Search for the cell housing the specified text and yield its [X, Y] center coordinate. 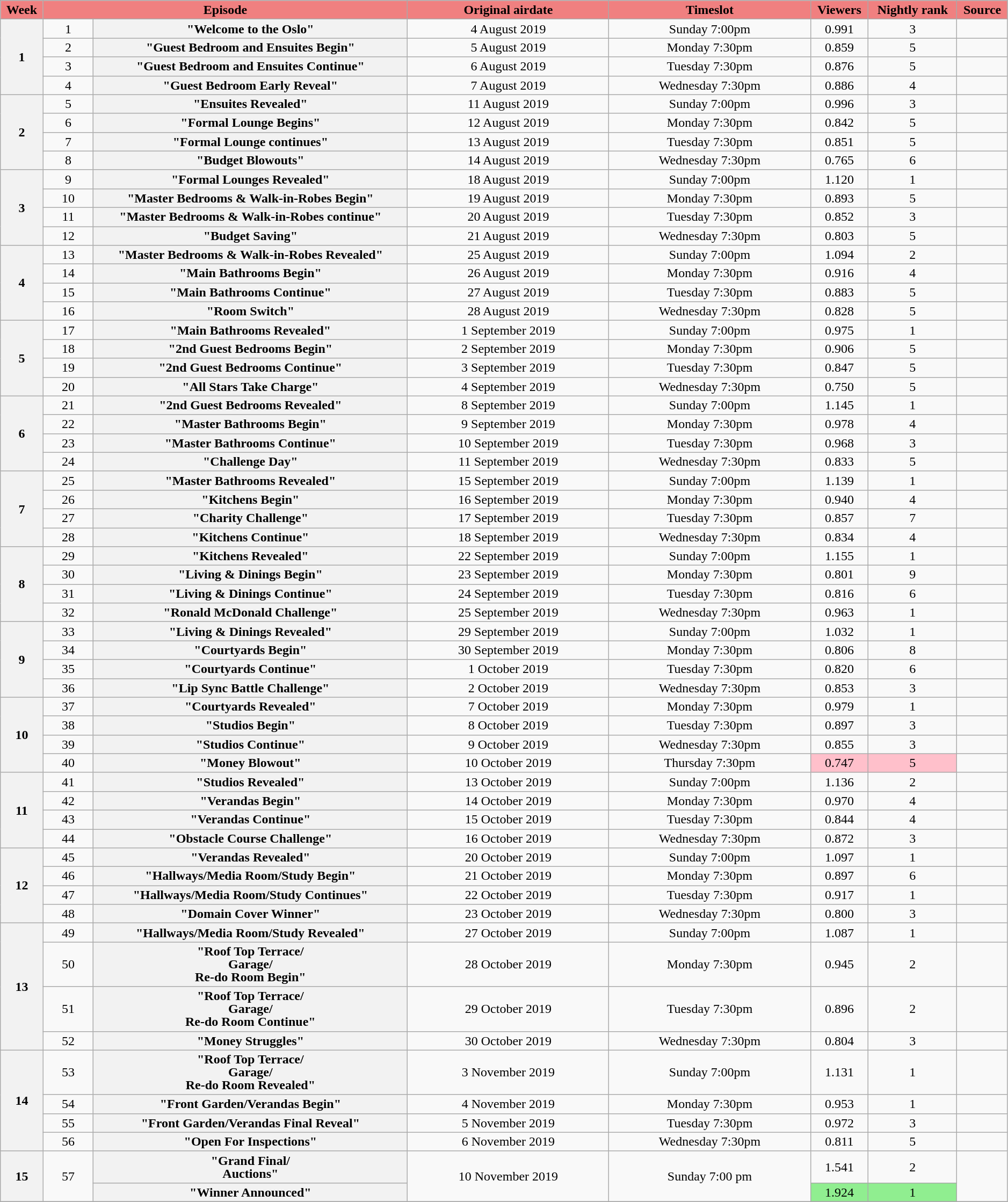
0.979 [839, 707]
26 August 2019 [508, 274]
Viewers [839, 10]
43 [68, 820]
0.963 [839, 612]
"Main Bathrooms Revealed" [250, 330]
Nightly rank [913, 10]
"Formal Lounge Begins" [250, 122]
0.970 [839, 800]
"Main Bathrooms Continue" [250, 292]
0.876 [839, 67]
11 September 2019 [508, 462]
"Welcome to the Oslo" [250, 29]
0.853 [839, 687]
0.857 [839, 518]
9 October 2019 [508, 744]
0.855 [839, 744]
16 September 2019 [508, 499]
28 [68, 537]
"Budget Blowouts" [250, 160]
"Master Bedrooms & Walk-in-Robes Begin" [250, 198]
41 [68, 782]
27 [68, 518]
0.872 [839, 839]
"Living & Dinings Continue" [250, 594]
20 August 2019 [508, 217]
23 October 2019 [508, 914]
0.940 [839, 499]
"2nd Guest Bedrooms Revealed" [250, 405]
51 [68, 1009]
19 [68, 367]
18 August 2019 [508, 179]
22 October 2019 [508, 895]
Thursday 7:30pm [710, 763]
0.996 [839, 104]
2 October 2019 [508, 687]
49 [68, 932]
18 September 2019 [508, 537]
"Master Bedrooms & Walk-in-Robes continue" [250, 217]
38 [68, 725]
30 September 2019 [508, 650]
22 September 2019 [508, 556]
46 [68, 877]
12 August 2019 [508, 122]
0.916 [839, 274]
0.847 [839, 367]
21 August 2019 [508, 236]
"Studios Continue" [250, 744]
"Money Blowout" [250, 763]
1.541 [839, 1167]
45 [68, 857]
0.844 [839, 820]
11 August 2019 [508, 104]
18 [68, 349]
"Open For Inspections" [250, 1142]
0.820 [839, 669]
26 [68, 499]
"Lip Sync Battle Challenge" [250, 687]
31 [68, 594]
5 August 2019 [508, 47]
Week [21, 10]
Sunday 7:00 pm [710, 1176]
"Domain Cover Winner" [250, 914]
"Main Bathrooms Begin" [250, 274]
3 September 2019 [508, 367]
21 October 2019 [508, 877]
17 September 2019 [508, 518]
4 November 2019 [508, 1104]
7 August 2019 [508, 85]
30 October 2019 [508, 1041]
1.120 [839, 179]
"Roof Top Terrace/Garage/Re-do Room Revealed" [250, 1072]
Episode [226, 10]
"Master Bathrooms Revealed" [250, 480]
0.800 [839, 914]
0.842 [839, 122]
30 [68, 575]
13 October 2019 [508, 782]
24 September 2019 [508, 594]
"Master Bathrooms Continue" [250, 443]
Original airdate [508, 10]
25 August 2019 [508, 255]
0.804 [839, 1041]
0.806 [839, 650]
52 [68, 1041]
"Charity Challenge" [250, 518]
1.145 [839, 405]
27 August 2019 [508, 292]
21 [68, 405]
1.155 [839, 556]
50 [68, 965]
28 August 2019 [508, 312]
1 October 2019 [508, 669]
55 [68, 1123]
14 October 2019 [508, 800]
"Courtyards Continue" [250, 669]
15 September 2019 [508, 480]
37 [68, 707]
"Kitchens Begin" [250, 499]
9 September 2019 [508, 424]
8 October 2019 [508, 725]
57 [68, 1176]
"Studios Begin" [250, 725]
16 [68, 312]
28 October 2019 [508, 965]
"Formal Lounges Revealed" [250, 179]
10 October 2019 [508, 763]
56 [68, 1142]
25 [68, 480]
1.097 [839, 857]
29 [68, 556]
36 [68, 687]
10 November 2019 [508, 1176]
39 [68, 744]
"2nd Guest Bedrooms Continue" [250, 367]
0.816 [839, 594]
4 August 2019 [508, 29]
23 September 2019 [508, 575]
"Challenge Day" [250, 462]
Timeslot [710, 10]
"Courtyards Begin" [250, 650]
"Courtyards Revealed" [250, 707]
Source [982, 10]
"Verandas Begin" [250, 800]
"Room Switch" [250, 312]
0.972 [839, 1123]
34 [68, 650]
40 [68, 763]
"Master Bedrooms & Walk-in-Robes Revealed" [250, 255]
24 [68, 462]
0.886 [839, 85]
"Studios Revealed" [250, 782]
1.924 [839, 1192]
1 September 2019 [508, 330]
53 [68, 1072]
0.833 [839, 462]
0.978 [839, 424]
"Front Garden/Verandas Begin" [250, 1104]
"Kitchens Revealed" [250, 556]
0.852 [839, 217]
1.139 [839, 480]
1.094 [839, 255]
10 September 2019 [508, 443]
"Kitchens Continue" [250, 537]
"Ensuites Revealed" [250, 104]
"Roof Top Terrace/Garage/Re-do Room Begin" [250, 965]
0.801 [839, 575]
23 [68, 443]
0.968 [839, 443]
14 August 2019 [508, 160]
16 October 2019 [508, 839]
"Verandas Revealed" [250, 857]
2 September 2019 [508, 349]
0.811 [839, 1142]
20 [68, 387]
44 [68, 839]
0.747 [839, 763]
"Budget Saving" [250, 236]
7 October 2019 [508, 707]
"Guest Bedroom and Ensuites Continue" [250, 67]
54 [68, 1104]
0.765 [839, 160]
"Money Struggles" [250, 1041]
17 [68, 330]
"Front Garden/Verandas Final Reveal" [250, 1123]
0.896 [839, 1009]
"Obstacle Course Challenge" [250, 839]
0.828 [839, 312]
"Verandas Continue" [250, 820]
"Hallways/Media Room/Study Revealed" [250, 932]
"Roof Top Terrace/Garage/Re-do Room Continue" [250, 1009]
15 October 2019 [508, 820]
1.131 [839, 1072]
"Guest Bedroom and Ensuites Begin" [250, 47]
22 [68, 424]
0.859 [839, 47]
0.883 [839, 292]
42 [68, 800]
0.917 [839, 895]
"Grand Final/Auctions" [250, 1167]
"Hallways/Media Room/Study Begin" [250, 877]
19 August 2019 [508, 198]
25 September 2019 [508, 612]
0.834 [839, 537]
6 August 2019 [508, 67]
4 September 2019 [508, 387]
47 [68, 895]
1.136 [839, 782]
29 September 2019 [508, 632]
"All Stars Take Charge" [250, 387]
"Living & Dinings Revealed" [250, 632]
"Ronald McDonald Challenge" [250, 612]
5 November 2019 [508, 1123]
6 November 2019 [508, 1142]
"Master Bathrooms Begin" [250, 424]
0.906 [839, 349]
35 [68, 669]
33 [68, 632]
"Hallways/Media Room/Study Continues" [250, 895]
13 August 2019 [508, 142]
1.087 [839, 932]
0.991 [839, 29]
"Winner Announced" [250, 1192]
"Living & Dinings Begin" [250, 575]
"2nd Guest Bedrooms Begin" [250, 349]
3 November 2019 [508, 1072]
0.851 [839, 142]
0.750 [839, 387]
20 October 2019 [508, 857]
32 [68, 612]
0.893 [839, 198]
0.803 [839, 236]
0.975 [839, 330]
"Guest Bedroom Early Reveal" [250, 85]
27 October 2019 [508, 932]
8 September 2019 [508, 405]
"Formal Lounge continues" [250, 142]
29 October 2019 [508, 1009]
0.945 [839, 965]
48 [68, 914]
0.953 [839, 1104]
1.032 [839, 632]
